Determine the [X, Y] coordinate at the center of the cell enclosing the given text.  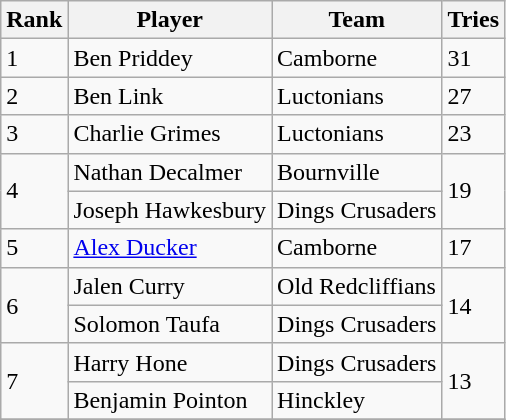
19 [474, 191]
Rank [34, 20]
27 [474, 96]
Jalen Curry [170, 286]
Hinckley [357, 400]
3 [34, 134]
Alex Ducker [170, 248]
14 [474, 305]
Player [170, 20]
1 [34, 58]
4 [34, 191]
31 [474, 58]
17 [474, 248]
Joseph Hawkesbury [170, 210]
Team [357, 20]
Ben Priddey [170, 58]
Solomon Taufa [170, 324]
Charlie Grimes [170, 134]
Benjamin Pointon [170, 400]
13 [474, 381]
Bournville [357, 172]
Ben Link [170, 96]
Tries [474, 20]
Old Redcliffians [357, 286]
Nathan Decalmer [170, 172]
23 [474, 134]
7 [34, 381]
Harry Hone [170, 362]
2 [34, 96]
5 [34, 248]
6 [34, 305]
